Search for the cell housing the specified text and yield its [X, Y] center coordinate. 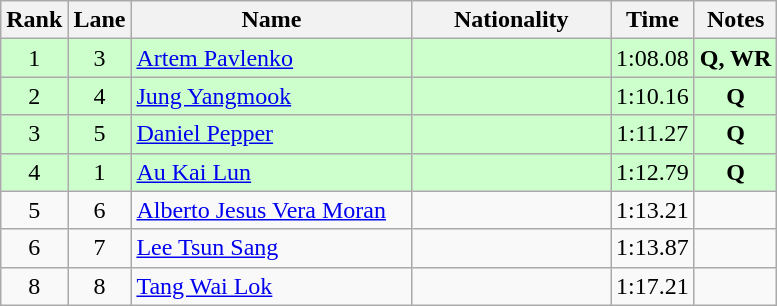
1:10.16 [653, 96]
Name [272, 20]
Au Kai Lun [272, 172]
Daniel Pepper [272, 134]
7 [100, 248]
Jung Yangmook [272, 96]
1:12.79 [653, 172]
Notes [736, 20]
Artem Pavlenko [272, 58]
2 [34, 96]
Lee Tsun Sang [272, 248]
Tang Wai Lok [272, 286]
Alberto Jesus Vera Moran [272, 210]
1:13.87 [653, 248]
1:17.21 [653, 286]
Nationality [512, 20]
1:13.21 [653, 210]
Lane [100, 20]
1:08.08 [653, 58]
Time [653, 20]
1:11.27 [653, 134]
Q, WR [736, 58]
Rank [34, 20]
